Capture the cell that displays the provided text and extract its (x, y) central coordinate. 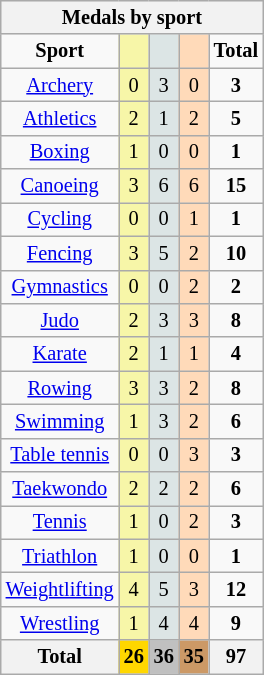
Triathlon (60, 556)
Medals by sport (132, 17)
Judo (60, 320)
Archery (60, 85)
Wrestling (60, 623)
35 (194, 657)
Table tennis (60, 455)
12 (236, 589)
Taekwondo (60, 489)
Gymnastics (60, 287)
Swimming (60, 421)
15 (236, 186)
Karate (60, 354)
9 (236, 623)
Canoeing (60, 186)
Tennis (60, 522)
36 (164, 657)
Fencing (60, 253)
Boxing (60, 152)
Cycling (60, 219)
26 (134, 657)
Rowing (60, 388)
97 (236, 657)
10 (236, 253)
Athletics (60, 118)
Weightlifting (60, 589)
Sport (60, 51)
